Pinpoint the cell where the given text exists, returning its [X, Y] midpoint coordinate. 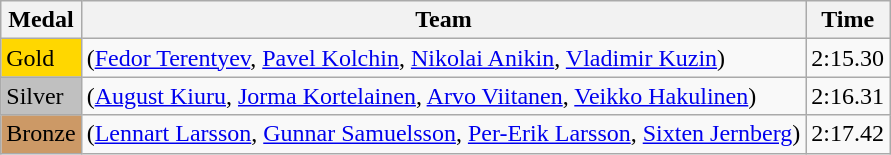
(August Kiuru, Jorma Kortelainen, Arvo Viitanen, Veikko Hakulinen) [444, 96]
(Fedor Terentyev, Pavel Kolchin, Nikolai Anikin, Vladimir Kuzin) [444, 58]
Team [444, 20]
Medal [41, 20]
2:16.31 [848, 96]
Time [848, 20]
Silver [41, 96]
2:15.30 [848, 58]
Bronze [41, 134]
(Lennart Larsson, Gunnar Samuelsson, Per-Erik Larsson, Sixten Jernberg) [444, 134]
Gold [41, 58]
2:17.42 [848, 134]
